Locate the cell with the specified text and output its (X, Y) center coordinate. 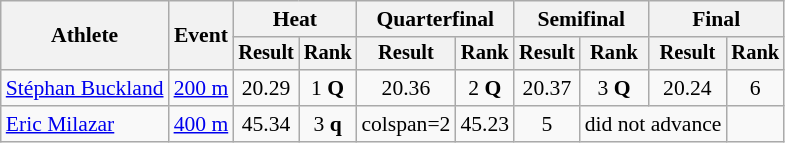
3 Q (614, 88)
Stéphan Buckland (85, 88)
20.37 (547, 88)
20.29 (266, 88)
colspan=2 (406, 124)
Final (716, 19)
Eric Milazar (85, 124)
45.34 (266, 124)
5 (547, 124)
Quarterfinal (435, 19)
2 Q (484, 88)
20.36 (406, 88)
did not advance (654, 124)
Semifinal (581, 19)
20.24 (687, 88)
Athlete (85, 36)
400 m (202, 124)
Event (202, 36)
3 q (328, 124)
Heat (294, 19)
45.23 (484, 124)
200 m (202, 88)
6 (755, 88)
1 Q (328, 88)
